For the text-containing cell, return its midpoint in (X, Y) coordinate format. 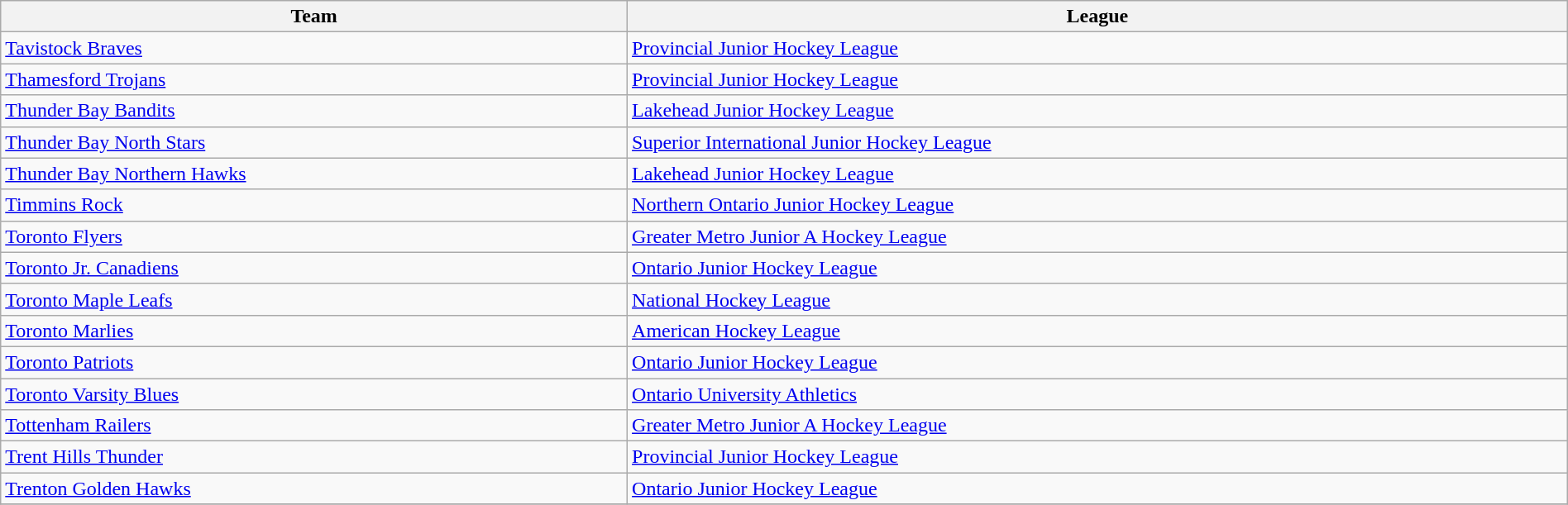
American Hockey League (1098, 331)
Toronto Marlies (314, 331)
Thamesford Trojans (314, 79)
National Hockey League (1098, 299)
Thunder Bay Northern Hawks (314, 174)
Northern Ontario Junior Hockey League (1098, 205)
Superior International Junior Hockey League (1098, 142)
Ontario University Athletics (1098, 394)
Thunder Bay Bandits (314, 111)
Toronto Patriots (314, 362)
Thunder Bay North Stars (314, 142)
Team (314, 17)
Timmins Rock (314, 205)
Toronto Jr. Canadiens (314, 268)
Toronto Varsity Blues (314, 394)
Tavistock Braves (314, 48)
Toronto Maple Leafs (314, 299)
Tottenham Railers (314, 426)
Trenton Golden Hawks (314, 488)
Trent Hills Thunder (314, 457)
League (1098, 17)
Toronto Flyers (314, 236)
